Find where the given text appears and provide that cell's center as (x, y) coordinate. 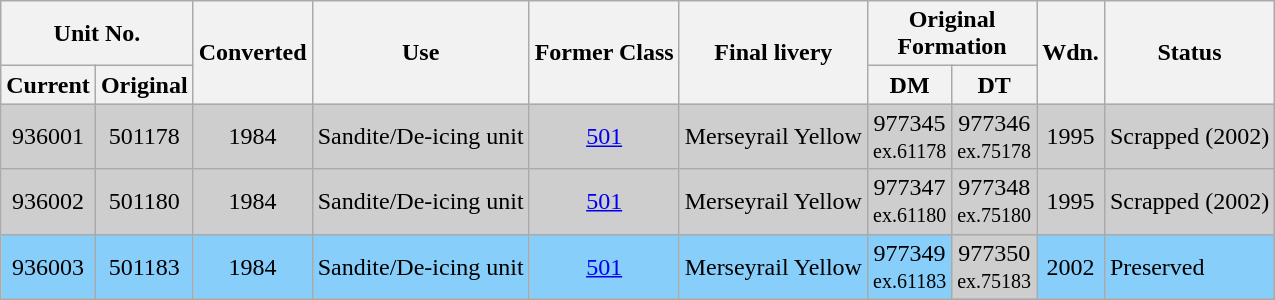
Original (144, 85)
936003 (48, 266)
977345 ex.61178 (909, 136)
501183 (144, 266)
936002 (48, 202)
Final livery (773, 52)
Use (420, 52)
Status (1189, 52)
977349 ex.61183 (909, 266)
Converted (252, 52)
DT (994, 85)
Wdn. (1071, 52)
Current (48, 85)
DM (909, 85)
977350 ex.75183 (994, 266)
936001 (48, 136)
977348 ex.75180 (994, 202)
Preserved (1189, 266)
Former Class (604, 52)
Unit No. (97, 34)
977346 ex.75178 (994, 136)
977347 ex.61180 (909, 202)
501178 (144, 136)
2002 (1071, 266)
Original Formation (952, 34)
501180 (144, 202)
